Return the [X, Y] coordinate for the center point of the cell that contains the specified text.  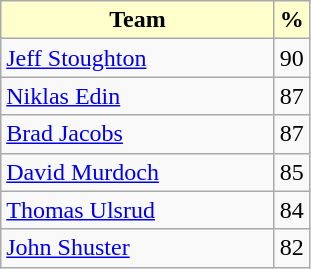
% [292, 20]
82 [292, 248]
John Shuster [138, 248]
85 [292, 172]
Jeff Stoughton [138, 58]
Team [138, 20]
84 [292, 210]
Thomas Ulsrud [138, 210]
David Murdoch [138, 172]
Niklas Edin [138, 96]
Brad Jacobs [138, 134]
90 [292, 58]
